For the text-containing cell, return its midpoint in (x, y) coordinate format. 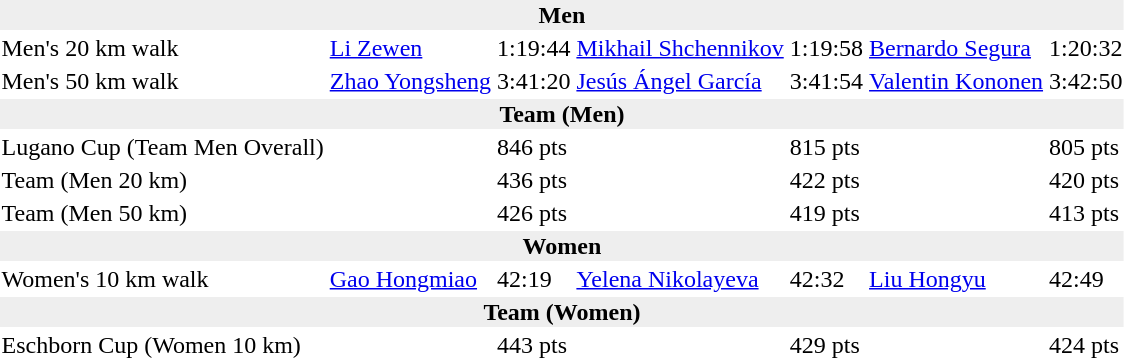
Women's 10 km walk (162, 279)
42:49 (1086, 279)
846 pts (534, 147)
Team (Women) (562, 312)
Men (562, 15)
Liu Hongyu (956, 279)
Jesús Ángel García (680, 81)
42:19 (534, 279)
Li Zewen (410, 48)
Men's 20 km walk (162, 48)
Team (Men 50 km) (162, 213)
3:41:20 (534, 81)
3:41:54 (826, 81)
419 pts (826, 213)
Team (Men) (562, 114)
Lugano Cup (Team Men Overall) (162, 147)
1:19:44 (534, 48)
Women (562, 246)
Gao Hongmiao (410, 279)
422 pts (826, 180)
Team (Men 20 km) (162, 180)
815 pts (826, 147)
805 pts (1086, 147)
Valentin Kononen (956, 81)
426 pts (534, 213)
3:42:50 (1086, 81)
Mikhail Shchennikov (680, 48)
413 pts (1086, 213)
Men's 50 km walk (162, 81)
42:32 (826, 279)
Bernardo Segura (956, 48)
436 pts (534, 180)
Zhao Yongsheng (410, 81)
1:19:58 (826, 48)
1:20:32 (1086, 48)
Yelena Nikolayeva (680, 279)
420 pts (1086, 180)
